Return (X, Y) of the center of cell containing provided text 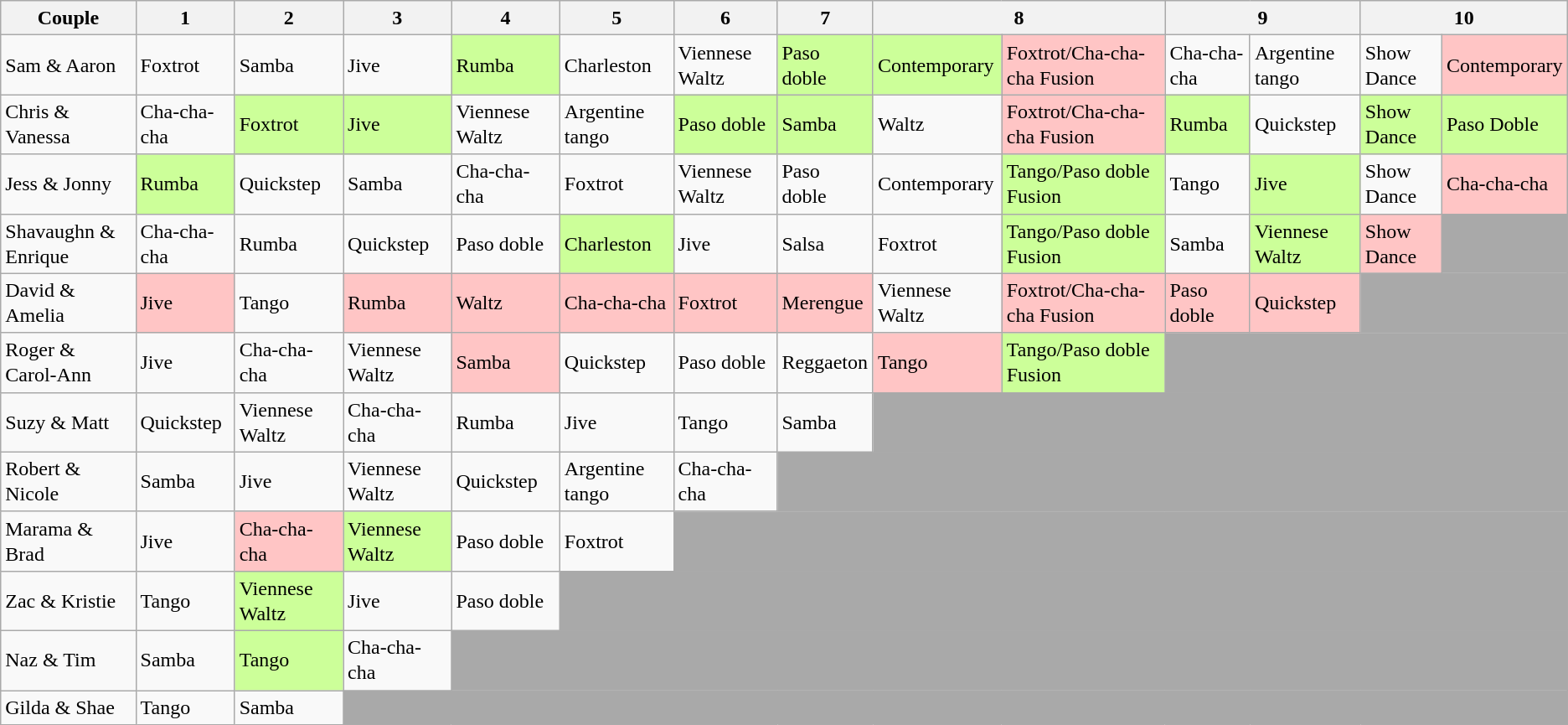
4 (506, 18)
Sam & Aaron (69, 65)
Roger & Carol-Ann (69, 362)
5 (616, 18)
Suzy & Matt (69, 422)
Jess & Jonny (69, 184)
9 (1263, 18)
7 (826, 18)
6 (725, 18)
Couple (69, 18)
2 (288, 18)
Zac & Kristie (69, 600)
Paso Doble (1504, 124)
Robert & Nicole (69, 481)
Chris & Vanessa (69, 124)
8 (1019, 18)
1 (185, 18)
David & Amelia (69, 303)
Merengue (826, 303)
3 (397, 18)
Marama & Brad (69, 541)
Gilda & Shae (69, 707)
Salsa (826, 243)
Shavaughn & Enrique (69, 243)
Reggaeton (826, 362)
Naz & Tim (69, 660)
10 (1464, 18)
